Determine the (x, y) coordinate at the center of the cell enclosing the given text.  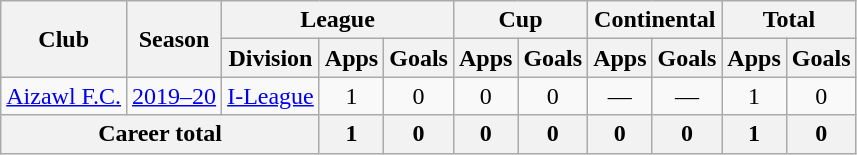
Club (64, 39)
Division (271, 58)
Season (174, 39)
League (338, 20)
Career total (160, 134)
I-League (271, 96)
Total (789, 20)
Continental (655, 20)
Cup (520, 20)
Aizawl F.C. (64, 96)
2019–20 (174, 96)
